Determine the (X, Y) coordinate at the center of the cell enclosing the given text.  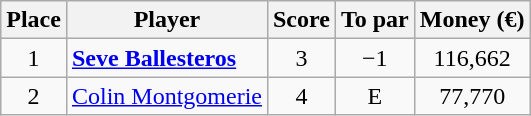
Place (34, 20)
−1 (374, 58)
Score (301, 20)
4 (301, 96)
116,662 (472, 58)
1 (34, 58)
3 (301, 58)
Colin Montgomerie (166, 96)
To par (374, 20)
Seve Ballesteros (166, 58)
2 (34, 96)
Money (€) (472, 20)
77,770 (472, 96)
E (374, 96)
Player (166, 20)
